Return [X, Y] of the center of cell containing provided text 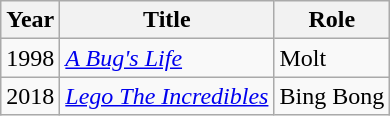
Role [332, 20]
Lego The Incredibles [167, 96]
Year [30, 20]
Molt [332, 58]
1998 [30, 58]
A Bug's Life [167, 58]
2018 [30, 96]
Bing Bong [332, 96]
Title [167, 20]
